Output the (x, y) coordinate of the center of the cell containing the given text.  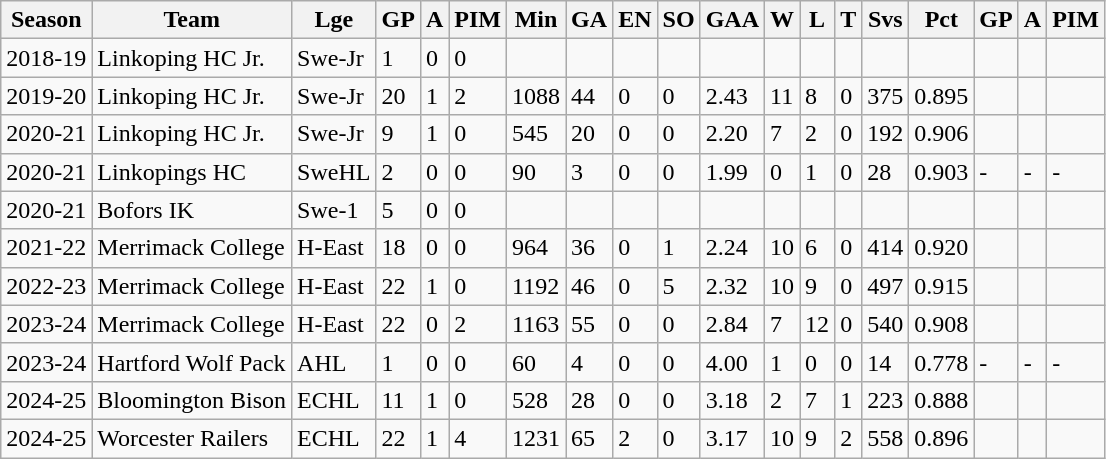
Min (536, 20)
2018-19 (46, 58)
Svs (886, 20)
Bloomington Bison (192, 400)
65 (590, 438)
497 (886, 286)
540 (886, 324)
60 (536, 362)
90 (536, 172)
3.18 (732, 400)
Swe-1 (334, 210)
375 (886, 96)
GA (590, 20)
AHL (334, 362)
2019-20 (46, 96)
8 (818, 96)
3 (590, 172)
6 (818, 248)
0.920 (942, 248)
46 (590, 286)
2022-23 (46, 286)
T (848, 20)
1163 (536, 324)
36 (590, 248)
0.895 (942, 96)
2.84 (732, 324)
0.906 (942, 134)
2.20 (732, 134)
1192 (536, 286)
12 (818, 324)
L (818, 20)
4.00 (732, 362)
18 (398, 248)
Bofors IK (192, 210)
W (782, 20)
223 (886, 400)
SweHL (334, 172)
558 (886, 438)
1.99 (732, 172)
EN (635, 20)
0.896 (942, 438)
1231 (536, 438)
545 (536, 134)
Team (192, 20)
2.24 (732, 248)
44 (590, 96)
0.915 (942, 286)
Lge (334, 20)
2.32 (732, 286)
2.43 (732, 96)
Worcester Railers (192, 438)
192 (886, 134)
2021-22 (46, 248)
414 (886, 248)
Season (46, 20)
3.17 (732, 438)
Pct (942, 20)
0.908 (942, 324)
SO (678, 20)
964 (536, 248)
GAA (732, 20)
528 (536, 400)
Linkopings HC (192, 172)
0.778 (942, 362)
55 (590, 324)
14 (886, 362)
0.888 (942, 400)
1088 (536, 96)
Hartford Wolf Pack (192, 362)
0.903 (942, 172)
